Output the (x, y) coordinate of the center of the cell containing the given text.  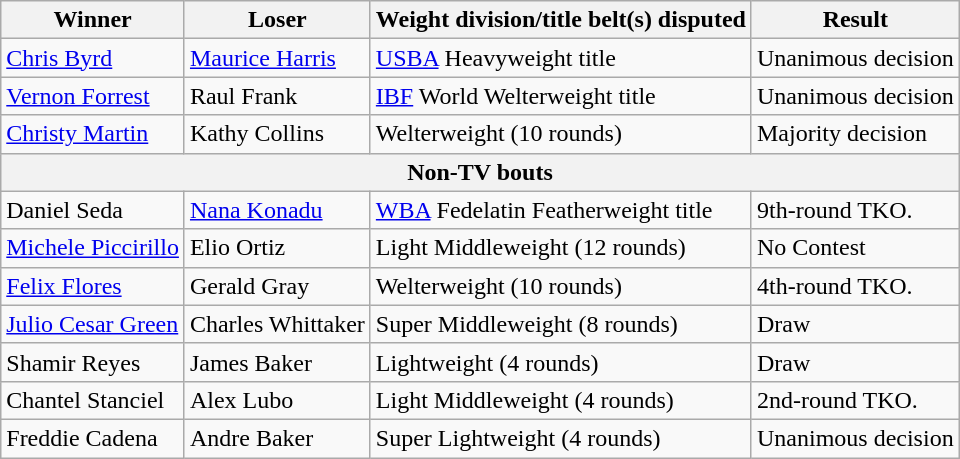
Shamir Reyes (93, 362)
Christy Martin (93, 134)
Lightweight (4 rounds) (560, 362)
No Contest (855, 248)
Elio Ortiz (277, 248)
Loser (277, 20)
Julio Cesar Green (93, 324)
9th-round TKO. (855, 210)
Nana Konadu (277, 210)
4th-round TKO. (855, 286)
2nd-round TKO. (855, 400)
Winner (93, 20)
Alex Lubo (277, 400)
Freddie Cadena (93, 438)
Weight division/title belt(s) disputed (560, 20)
Majority decision (855, 134)
Non-TV bouts (480, 172)
USBA Heavyweight title (560, 58)
Raul Frank (277, 96)
Light Middleweight (12 rounds) (560, 248)
IBF World Welterweight title (560, 96)
Super Lightweight (4 rounds) (560, 438)
Chris Byrd (93, 58)
Result (855, 20)
Daniel Seda (93, 210)
Kathy Collins (277, 134)
Chantel Stanciel (93, 400)
Super Middleweight (8 rounds) (560, 324)
Light Middleweight (4 rounds) (560, 400)
Gerald Gray (277, 286)
Charles Whittaker (277, 324)
Vernon Forrest (93, 96)
WBA Fedelatin Featherweight title (560, 210)
Michele Piccirillo (93, 248)
Maurice Harris (277, 58)
Felix Flores (93, 286)
Andre Baker (277, 438)
James Baker (277, 362)
